Identify which cell holds the provided text, then report its (X, Y) central coordinate. 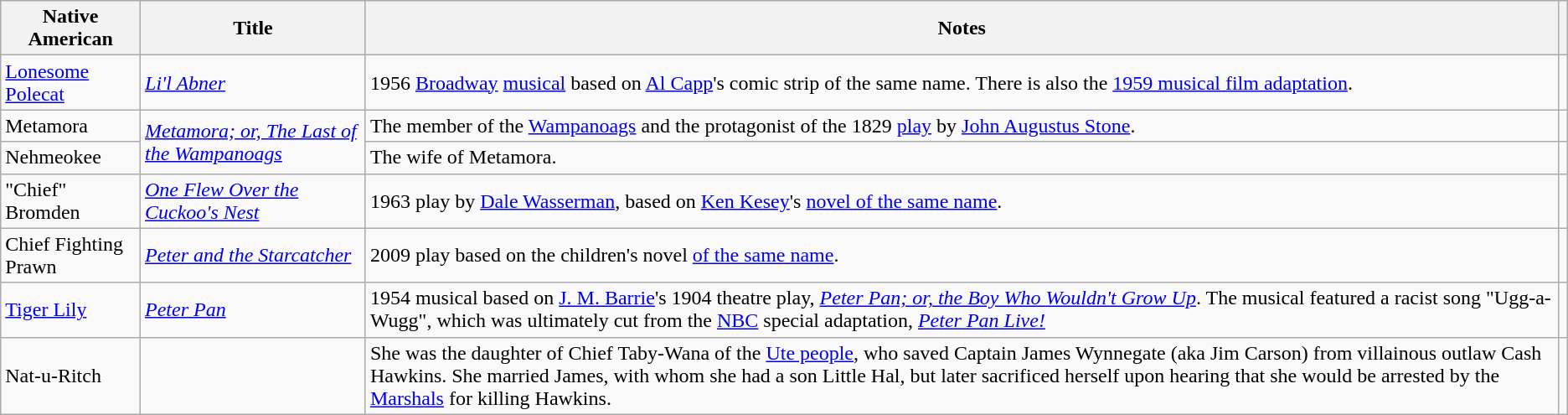
Title (253, 29)
1956 Broadway musical based on Al Capp's comic strip of the same name. There is also the 1959 musical film adaptation. (962, 82)
Li'l Abner (253, 82)
Native American (70, 29)
The member of the Wampanoags and the protagonist of the 1829 play by John Augustus Stone. (962, 126)
Nat-u-Ritch (70, 376)
Metamora; or, The Last of the Wampanoags (253, 142)
Lonesome Polecat (70, 82)
Notes (962, 29)
2009 play based on the children's novel of the same name. (962, 255)
Peter Pan (253, 310)
Metamora (70, 126)
One Flew Over the Cuckoo's Nest (253, 201)
Tiger Lily (70, 310)
The wife of Metamora. (962, 158)
Peter and the Starcatcher (253, 255)
Nehmeokee (70, 158)
Chief Fighting Prawn (70, 255)
1963 play by Dale Wasserman, based on Ken Kesey's novel of the same name. (962, 201)
"Chief" Bromden (70, 201)
